Scan for the cell matching the given text and deliver its (x, y) coordinate at center. 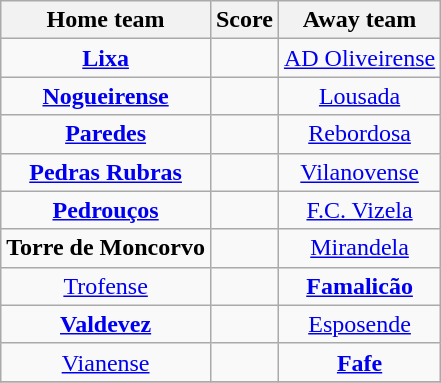
Nogueirense (106, 96)
Pedras Rubras (106, 172)
Famalicão (359, 286)
Away team (359, 20)
AD Oliveirense (359, 58)
Fafe (359, 362)
Score (244, 20)
Mirandela (359, 248)
Rebordosa (359, 134)
Esposende (359, 324)
Pedrouços (106, 210)
Lixa (106, 58)
Vilanovense (359, 172)
Torre de Moncorvo (106, 248)
Vianense (106, 362)
Lousada (359, 96)
Paredes (106, 134)
Home team (106, 20)
Trofense (106, 286)
Valdevez (106, 324)
F.C. Vizela (359, 210)
